Return the (X, Y) coordinate for the center point of the cell that contains the specified text.  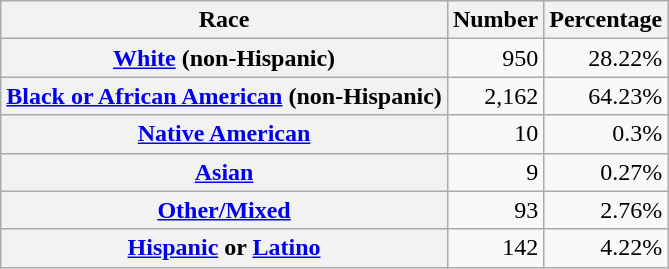
9 (495, 172)
Hispanic or Latino (224, 248)
Other/Mixed (224, 210)
Black or African American (non-Hispanic) (224, 96)
Percentage (606, 20)
Native American (224, 134)
142 (495, 248)
4.22% (606, 248)
White (non-Hispanic) (224, 58)
64.23% (606, 96)
93 (495, 210)
28.22% (606, 58)
Race (224, 20)
2,162 (495, 96)
Asian (224, 172)
950 (495, 58)
2.76% (606, 210)
0.3% (606, 134)
0.27% (606, 172)
Number (495, 20)
10 (495, 134)
